Return (X, Y) of the center of cell containing provided text 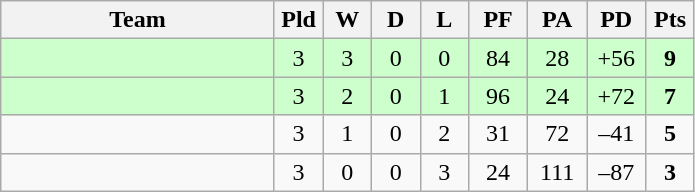
+56 (616, 58)
28 (558, 58)
96 (498, 96)
84 (498, 58)
L (444, 20)
Pld (298, 20)
+72 (616, 96)
31 (498, 134)
Team (138, 20)
–41 (616, 134)
–87 (616, 172)
D (396, 20)
Pts (670, 20)
PA (558, 20)
7 (670, 96)
72 (558, 134)
5 (670, 134)
W (348, 20)
9 (670, 58)
PD (616, 20)
111 (558, 172)
PF (498, 20)
